Pinpoint the cell where the given text exists, returning its [x, y] midpoint coordinate. 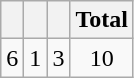
1 [36, 58]
Total [102, 20]
10 [102, 58]
6 [12, 58]
3 [58, 58]
